Search for the cell housing the specified text and yield its [X, Y] center coordinate. 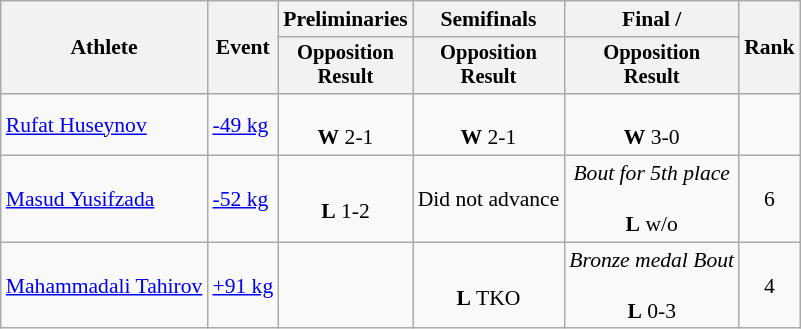
Athlete [104, 48]
Bout for 5th placeL w/o [652, 200]
Event [242, 48]
Mahammadali Tahirov [104, 286]
L TKO [489, 286]
L 1-2 [345, 200]
Bronze medal BoutL 0-3 [652, 286]
Rufat Huseynov [104, 124]
-49 kg [242, 124]
Semifinals [489, 19]
6 [770, 200]
-52 kg [242, 200]
Masud Yusifzada [104, 200]
Final / [652, 19]
W 3-0 [652, 124]
Preliminaries [345, 19]
Did not advance [489, 200]
4 [770, 286]
+91 kg [242, 286]
Rank [770, 48]
